Detect which cell encompasses the target text, then output its [X, Y] center coordinate. 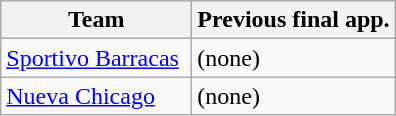
Previous final app. [294, 20]
Sportivo Barracas [96, 58]
Nueva Chicago [96, 96]
Team [96, 20]
